From the cell containing the given text, extract its center point as [X, Y] coordinate. 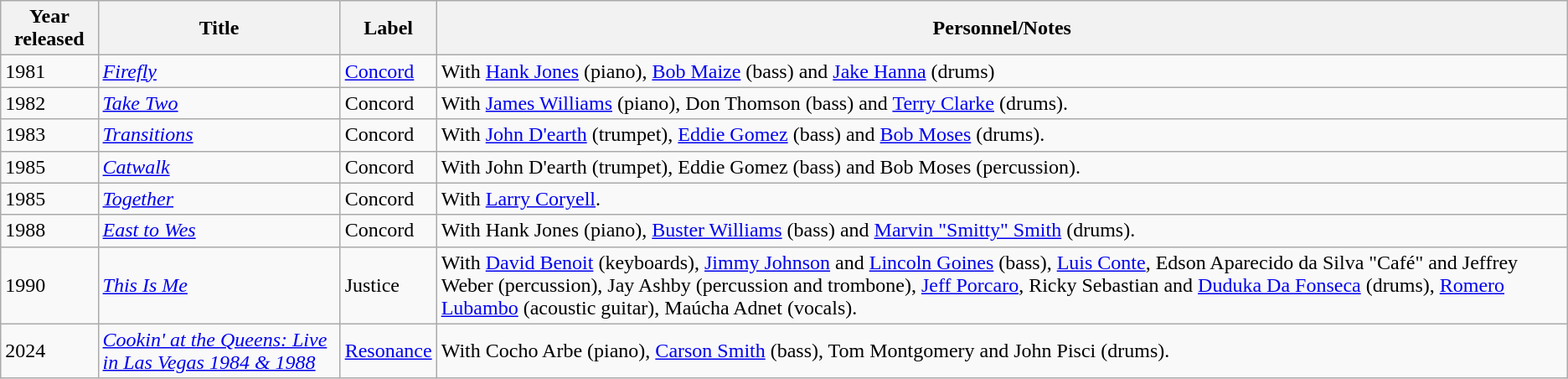
2024 [49, 350]
1981 [49, 71]
With Hank Jones (piano), Bob Maize (bass) and Jake Hanna (drums) [1002, 71]
With John D'earth (trumpet), Eddie Gomez (bass) and Bob Moses (percussion). [1002, 167]
With James Williams (piano), Don Thomson (bass) and Terry Clarke (drums). [1002, 103]
Resonance [389, 350]
1988 [49, 231]
With Hank Jones (piano), Buster Williams (bass) and Marvin "Smitty" Smith (drums). [1002, 231]
1982 [49, 103]
Together [219, 199]
Title [219, 29]
Cookin' at the Queens: Live in Las Vegas 1984 & 1988 [219, 350]
Label [389, 29]
With Larry Coryell. [1002, 199]
Transitions [219, 135]
Justice [389, 285]
Personnel/Notes [1002, 29]
1983 [49, 135]
With John D'earth (trumpet), Eddie Gomez (bass) and Bob Moses (drums). [1002, 135]
With Cocho Arbe (piano), Carson Smith (bass), Tom Montgomery and John Pisci (drums). [1002, 350]
Take Two [219, 103]
Year released [49, 29]
Catwalk [219, 167]
Firefly [219, 71]
East to Wes [219, 231]
1990 [49, 285]
This Is Me [219, 285]
